Find where the given text appears and provide that cell's center as [x, y] coordinate. 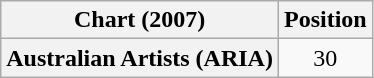
30 [325, 58]
Australian Artists (ARIA) [140, 58]
Position [325, 20]
Chart (2007) [140, 20]
